Locate the cell with the specified text and output its [X, Y] center coordinate. 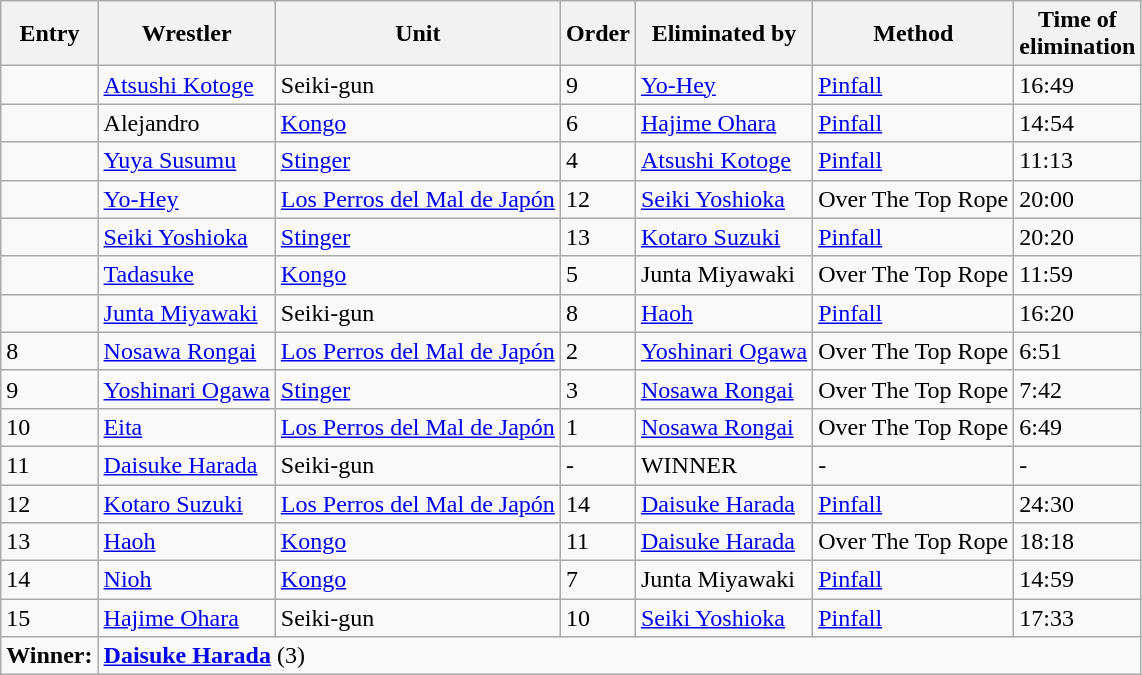
14:54 [1078, 123]
2 [598, 351]
Yuya Susumu [186, 161]
Method [914, 34]
16:49 [1078, 85]
Winner: [50, 656]
20:00 [1078, 199]
Time ofelimination [1078, 34]
6:51 [1078, 351]
24:30 [1078, 503]
11:13 [1078, 161]
Eliminated by [724, 34]
Wrestler [186, 34]
15 [50, 618]
6:49 [1078, 427]
Entry [50, 34]
Order [598, 34]
3 [598, 389]
WINNER [724, 465]
5 [598, 275]
Daisuke Harada (3) [620, 656]
Alejandro [186, 123]
14:59 [1078, 580]
7:42 [1078, 389]
4 [598, 161]
Tadasuke [186, 275]
6 [598, 123]
20:20 [1078, 237]
7 [598, 580]
Eita [186, 427]
11:59 [1078, 275]
Nioh [186, 580]
16:20 [1078, 313]
17:33 [1078, 618]
18:18 [1078, 542]
1 [598, 427]
Unit [418, 34]
